Search for the cell housing the specified text and yield its [X, Y] center coordinate. 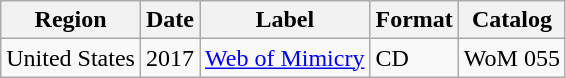
2017 [170, 58]
United States [71, 58]
Catalog [512, 20]
Region [71, 20]
Date [170, 20]
Web of Mimicry [285, 58]
Label [285, 20]
CD [414, 58]
WoM 055 [512, 58]
Format [414, 20]
